Search for the cell housing the specified text and yield its (x, y) center coordinate. 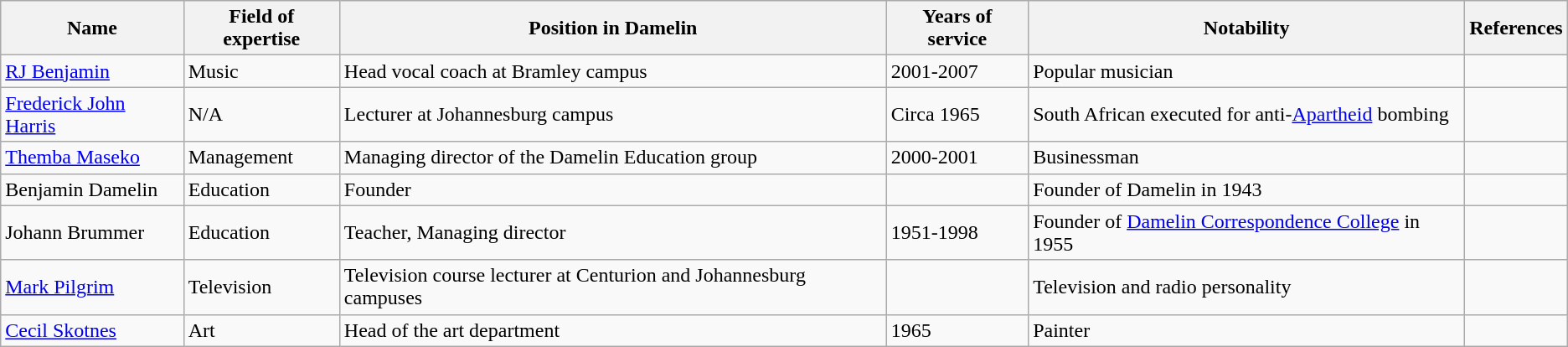
2000-2001 (957, 158)
1965 (957, 330)
Frederick John Harris (92, 114)
South African executed for anti-Apartheid bombing (1246, 114)
Position in Damelin (613, 28)
Johann Brummer (92, 233)
Benjamin Damelin (92, 189)
Television (261, 287)
Mark Pilgrim (92, 287)
Name (92, 28)
Businessman (1246, 158)
Lecturer at Johannesburg campus (613, 114)
Music (261, 71)
Head vocal coach at Bramley campus (613, 71)
Managing director of the Damelin Education group (613, 158)
RJ Benjamin (92, 71)
Television and radio personality (1246, 287)
Teacher, Managing director (613, 233)
Themba Maseko (92, 158)
Head of the art department (613, 330)
Cecil Skotnes (92, 330)
Popular musician (1246, 71)
Founder of Damelin Correspondence College in 1955 (1246, 233)
Art (261, 330)
Painter (1246, 330)
Years of service (957, 28)
Founder (613, 189)
N/A (261, 114)
References (1516, 28)
Founder of Damelin in 1943 (1246, 189)
Circa 1965 (957, 114)
Notability (1246, 28)
1951-1998 (957, 233)
2001-2007 (957, 71)
Field of expertise (261, 28)
Television course lecturer at Centurion and Johannesburg campuses (613, 287)
Management (261, 158)
